Find where the given text appears and provide that cell's center as (x, y) coordinate. 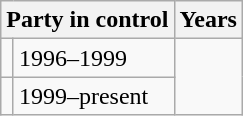
1996–1999 (94, 58)
Party in control (88, 20)
1999–present (94, 96)
Years (208, 20)
